Search for the cell housing the specified text and yield its [x, y] center coordinate. 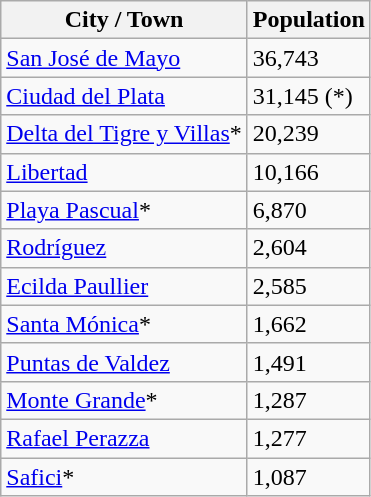
20,239 [308, 134]
Puntas de Valdez [124, 362]
Ecilda Paullier [124, 286]
Rafael Perazza [124, 438]
Safici* [124, 477]
Monte Grande* [124, 400]
Rodríguez [124, 248]
1,087 [308, 477]
10,166 [308, 172]
1,277 [308, 438]
1,491 [308, 362]
Population [308, 20]
Ciudad del Plata [124, 96]
6,870 [308, 210]
31,145 (*) [308, 96]
Delta del Tigre y Villas* [124, 134]
Playa Pascual* [124, 210]
Santa Mónica* [124, 324]
Libertad [124, 172]
City / Town [124, 20]
36,743 [308, 58]
1,287 [308, 400]
1,662 [308, 324]
2,604 [308, 248]
San José de Mayo [124, 58]
2,585 [308, 286]
